Capture the cell that displays the provided text and extract its [X, Y] central coordinate. 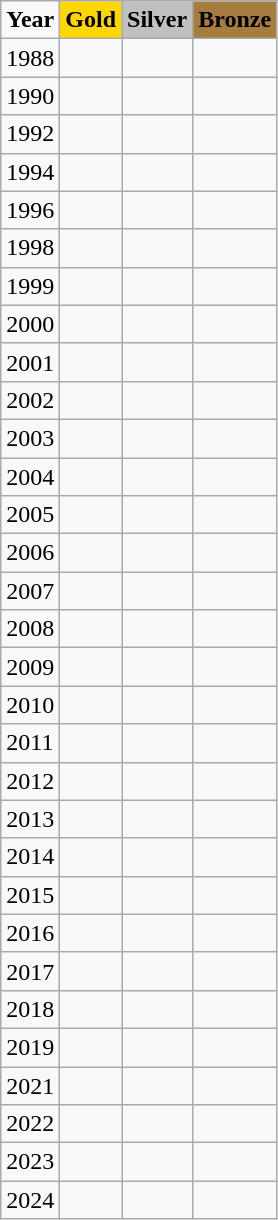
2023 [30, 1162]
2013 [30, 819]
2016 [30, 933]
2007 [30, 591]
2022 [30, 1124]
1990 [30, 96]
Bronze [235, 20]
2024 [30, 1200]
2011 [30, 743]
2019 [30, 1047]
2015 [30, 895]
1994 [30, 172]
1999 [30, 286]
Silver [158, 20]
2017 [30, 971]
2005 [30, 515]
2008 [30, 629]
2004 [30, 477]
1996 [30, 210]
2009 [30, 667]
2010 [30, 705]
1998 [30, 248]
2003 [30, 438]
2002 [30, 400]
2001 [30, 362]
1988 [30, 58]
2021 [30, 1085]
2014 [30, 857]
2000 [30, 324]
1992 [30, 134]
Year [30, 20]
2018 [30, 1009]
2012 [30, 781]
2006 [30, 553]
Gold [91, 20]
